Determine the [X, Y] coordinate at the center of the cell enclosing the given text.  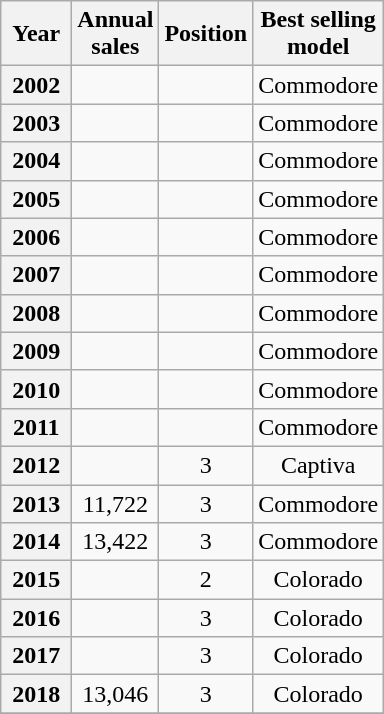
2013 [36, 503]
Year [36, 34]
2017 [36, 656]
2 [206, 580]
11,722 [116, 503]
2016 [36, 618]
2008 [36, 313]
Captiva [318, 465]
2010 [36, 389]
2006 [36, 237]
Annual sales [116, 34]
2007 [36, 275]
2018 [36, 694]
2005 [36, 199]
2002 [36, 85]
2004 [36, 161]
2012 [36, 465]
2014 [36, 542]
2009 [36, 351]
Best selling model [318, 34]
2011 [36, 427]
2003 [36, 123]
13,046 [116, 694]
13,422 [116, 542]
2015 [36, 580]
Position [206, 34]
